Find where the given text appears and provide that cell's center as [x, y] coordinate. 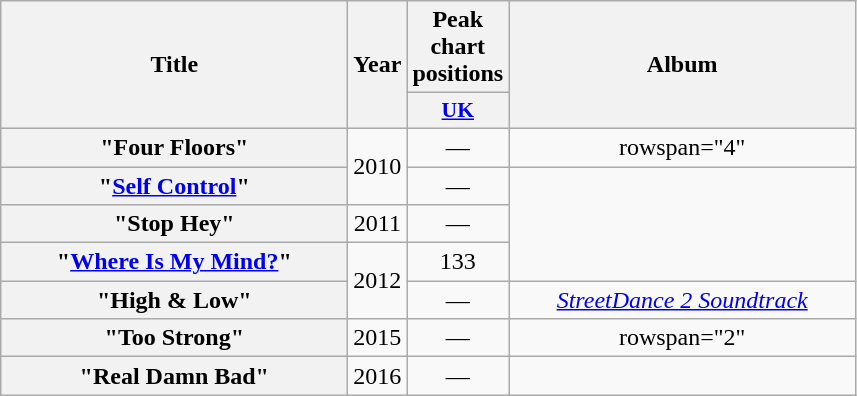
"Too Strong" [174, 338]
"Stop Hey" [174, 224]
UK [458, 111]
rowspan="2" [682, 338]
"Real Damn Bad" [174, 376]
133 [458, 262]
"High & Low" [174, 300]
Peak chart positions [458, 47]
2010 [378, 166]
2011 [378, 224]
Year [378, 65]
Album [682, 65]
"Where Is My Mind?" [174, 262]
"Self Control" [174, 185]
2012 [378, 281]
Title [174, 65]
StreetDance 2 Soundtrack [682, 300]
"Four Floors" [174, 147]
2015 [378, 338]
2016 [378, 376]
rowspan="4" [682, 147]
